Locate the cell with the specified text and output its [X, Y] center coordinate. 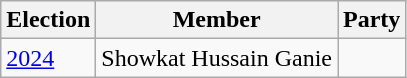
Showkat Hussain Ganie [217, 58]
2024 [48, 58]
Election [48, 20]
Member [217, 20]
Party [372, 20]
